Find where the given text appears and provide that cell's center as [X, Y] coordinate. 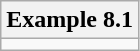
Example 8.1 [70, 20]
